Provide the [x, y] coordinate of the cell's center where the given text is located.  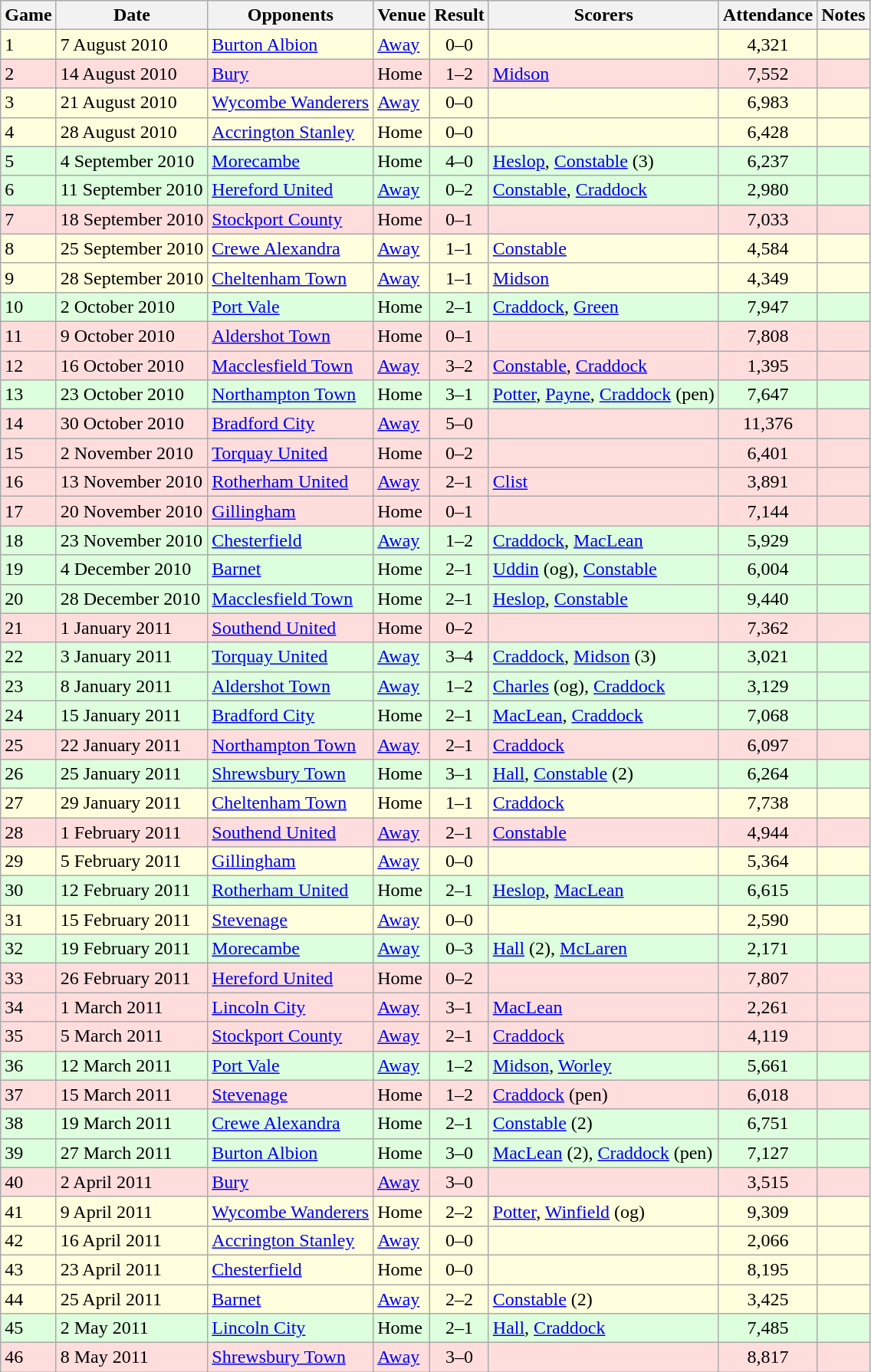
5,661 [767, 1065]
6,615 [767, 891]
19 March 2011 [132, 1124]
Game [28, 15]
4 December 2010 [132, 569]
10 [28, 307]
7,033 [767, 219]
Venue [402, 15]
9,440 [767, 599]
40 [28, 1182]
12 [28, 366]
5 February 2011 [132, 862]
32 [28, 949]
8 January 2011 [132, 686]
4,584 [767, 248]
2,590 [767, 920]
4,119 [767, 1036]
15 February 2011 [132, 920]
21 [28, 628]
7,738 [767, 803]
MacLean (2), Craddock (pen) [603, 1153]
6,264 [767, 773]
3 [28, 103]
3–2 [459, 366]
6,237 [767, 161]
7,362 [767, 628]
23 [28, 686]
30 October 2010 [132, 424]
Heslop, Constable [603, 599]
3–4 [459, 657]
Heslop, MacLean [603, 891]
5–0 [459, 424]
28 December 2010 [132, 599]
4–0 [459, 161]
Scorers [603, 15]
Craddock, Green [603, 307]
7 August 2010 [132, 44]
30 [28, 891]
2,066 [767, 1240]
7,144 [767, 511]
9 April 2011 [132, 1211]
1,395 [767, 366]
6,401 [767, 453]
28 August 2010 [132, 132]
16 [28, 482]
1 January 2011 [132, 628]
7,807 [767, 978]
25 April 2011 [132, 1299]
23 October 2010 [132, 395]
Craddock (pen) [603, 1095]
43 [28, 1269]
Midson, Worley [603, 1065]
3,129 [767, 686]
38 [28, 1124]
46 [28, 1357]
Potter, Winfield (og) [603, 1211]
7 [28, 219]
Date [132, 15]
15 March 2011 [132, 1095]
18 September 2010 [132, 219]
4,349 [767, 277]
12 March 2011 [132, 1065]
2 November 2010 [132, 453]
23 November 2010 [132, 540]
5 [28, 161]
6,428 [767, 132]
29 January 2011 [132, 803]
Hall, Craddock [603, 1328]
27 [28, 803]
14 August 2010 [132, 74]
Heslop, Constable (3) [603, 161]
Uddin (og), Constable [603, 569]
9 October 2010 [132, 336]
8 [28, 248]
25 January 2011 [132, 773]
6,018 [767, 1095]
11 [28, 336]
14 [28, 424]
25 September 2010 [132, 248]
6,097 [767, 744]
Charles (og), Craddock [603, 686]
Notes [843, 15]
26 [28, 773]
Result [459, 15]
22 January 2011 [132, 744]
13 November 2010 [132, 482]
18 [28, 540]
28 September 2010 [132, 277]
Hall, Constable (2) [603, 773]
3,021 [767, 657]
12 February 2011 [132, 891]
2 April 2011 [132, 1182]
7,552 [767, 74]
9,309 [767, 1211]
7,485 [767, 1328]
8,195 [767, 1269]
11 September 2010 [132, 190]
41 [28, 1211]
20 [28, 599]
8,817 [767, 1357]
Craddock, MacLean [603, 540]
3,425 [767, 1299]
11,376 [767, 424]
24 [28, 715]
6,004 [767, 569]
25 [28, 744]
44 [28, 1299]
3 January 2011 [132, 657]
4,944 [767, 832]
36 [28, 1065]
MacLean [603, 1007]
2 [28, 74]
8 May 2011 [132, 1357]
22 [28, 657]
5,364 [767, 862]
5 March 2011 [132, 1036]
2,980 [767, 190]
20 November 2010 [132, 511]
37 [28, 1095]
2 May 2011 [132, 1328]
Attendance [767, 15]
23 April 2011 [132, 1269]
3,515 [767, 1182]
28 [28, 832]
2,261 [767, 1007]
6,751 [767, 1124]
7,647 [767, 395]
0–3 [459, 949]
3,891 [767, 482]
16 April 2011 [132, 1240]
MacLean, Craddock [603, 715]
7,127 [767, 1153]
2,171 [767, 949]
13 [28, 395]
27 March 2011 [132, 1153]
1 March 2011 [132, 1007]
31 [28, 920]
Craddock, Midson (3) [603, 657]
Clist [603, 482]
29 [28, 862]
1 February 2011 [132, 832]
19 [28, 569]
15 [28, 453]
7,947 [767, 307]
7,068 [767, 715]
35 [28, 1036]
16 October 2010 [132, 366]
17 [28, 511]
21 August 2010 [132, 103]
19 February 2011 [132, 949]
15 January 2011 [132, 715]
6 [28, 190]
2 October 2010 [132, 307]
33 [28, 978]
Opponents [291, 15]
1 [28, 44]
6,983 [767, 103]
34 [28, 1007]
Hall (2), McLaren [603, 949]
26 February 2011 [132, 978]
4,321 [767, 44]
5,929 [767, 540]
Potter, Payne, Craddock (pen) [603, 395]
4 [28, 132]
9 [28, 277]
39 [28, 1153]
42 [28, 1240]
7,808 [767, 336]
4 September 2010 [132, 161]
45 [28, 1328]
